Provide the (X, Y) coordinate of the cell's center where the given text is located.  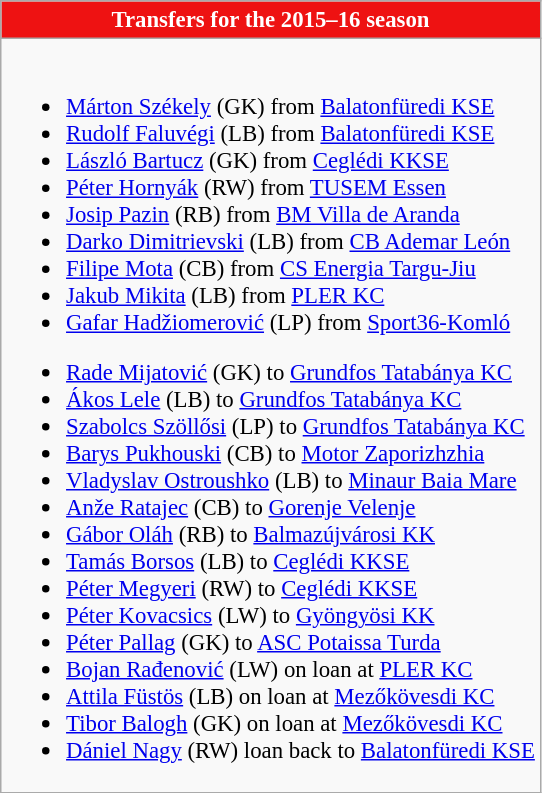
Transfers for the 2015–16 season (270, 20)
